Search for the cell housing the specified text and yield its [x, y] center coordinate. 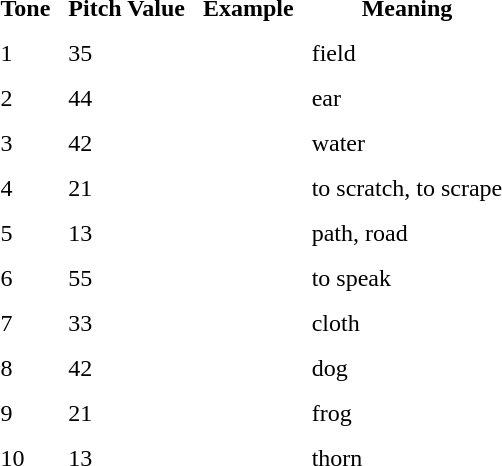
33 [127, 323]
44 [127, 98]
55 [127, 278]
13 [127, 233]
35 [127, 53]
